Output the [x, y] coordinate of the center of the cell containing the given text.  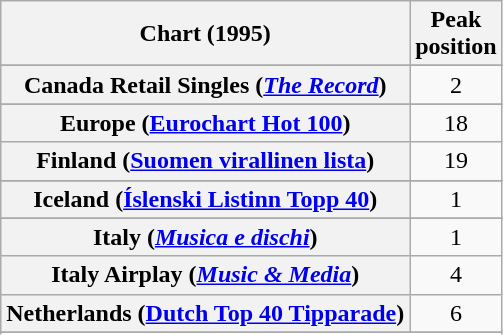
Canada Retail Singles (The Record) [206, 85]
4 [456, 275]
Netherlands (Dutch Top 40 Tipparade) [206, 313]
Peakposition [456, 34]
2 [456, 85]
19 [456, 161]
Finland (Suomen virallinen lista) [206, 161]
18 [456, 123]
Italy (Musica e dischi) [206, 237]
Chart (1995) [206, 34]
Italy Airplay (Music & Media) [206, 275]
6 [456, 313]
Iceland (Íslenski Listinn Topp 40) [206, 199]
Europe (Eurochart Hot 100) [206, 123]
